Determine the (X, Y) coordinate at the center of the cell enclosing the given text.  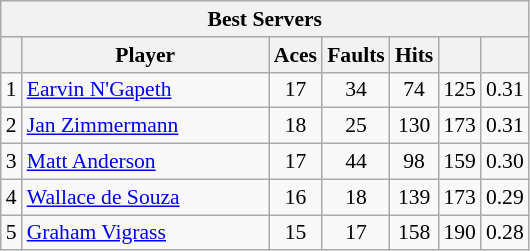
2 (12, 126)
Earvin N'Gapeth (146, 90)
0.29 (505, 197)
130 (414, 126)
44 (356, 162)
158 (414, 233)
34 (356, 90)
98 (414, 162)
Player (146, 55)
Hits (414, 55)
Jan Zimmermann (146, 126)
4 (12, 197)
139 (414, 197)
Graham Vigrass (146, 233)
16 (296, 197)
125 (460, 90)
Best Servers (265, 19)
0.28 (505, 233)
74 (414, 90)
25 (356, 126)
Aces (296, 55)
5 (12, 233)
190 (460, 233)
Matt Anderson (146, 162)
159 (460, 162)
Wallace de Souza (146, 197)
1 (12, 90)
15 (296, 233)
Faults (356, 55)
3 (12, 162)
0.30 (505, 162)
